Output the [x, y] coordinate of the center of the cell containing the given text.  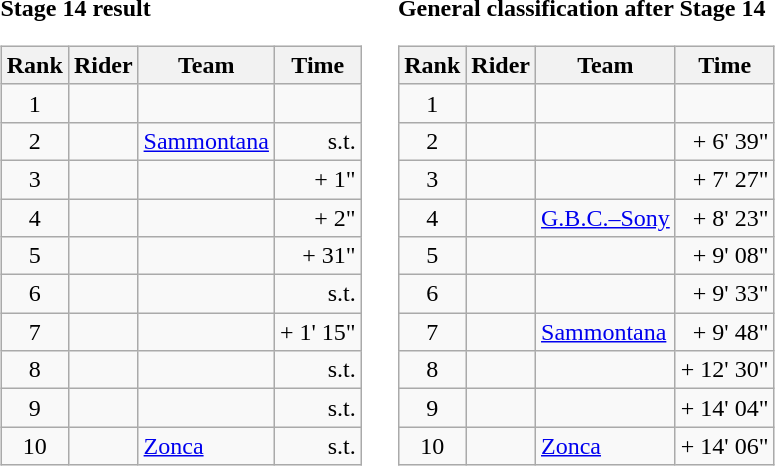
+ 14' 06" [724, 446]
+ 9' 48" [724, 332]
+ 8' 23" [724, 217]
+ 2" [318, 217]
+ 1' 15" [318, 332]
+ 31" [318, 256]
+ 9' 08" [724, 256]
G.B.C.–Sony [606, 217]
+ 12' 30" [724, 370]
+ 7' 27" [724, 179]
+ 1" [318, 179]
+ 14' 04" [724, 408]
+ 9' 33" [724, 294]
+ 6' 39" [724, 141]
